Provide the [x, y] coordinate of the cell's center where the given text is located.  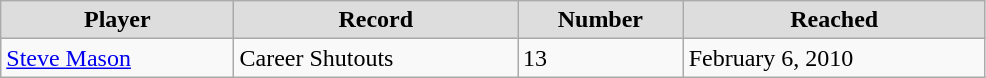
Player [118, 20]
13 [601, 58]
Career Shutouts [376, 58]
Record [376, 20]
February 6, 2010 [834, 58]
Steve Mason [118, 58]
Reached [834, 20]
Number [601, 20]
